For the text-containing cell, return its midpoint in [x, y] coordinate format. 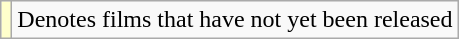
Denotes films that have not yet been released [235, 20]
